Detect which cell encompasses the target text, then output its [X, Y] center coordinate. 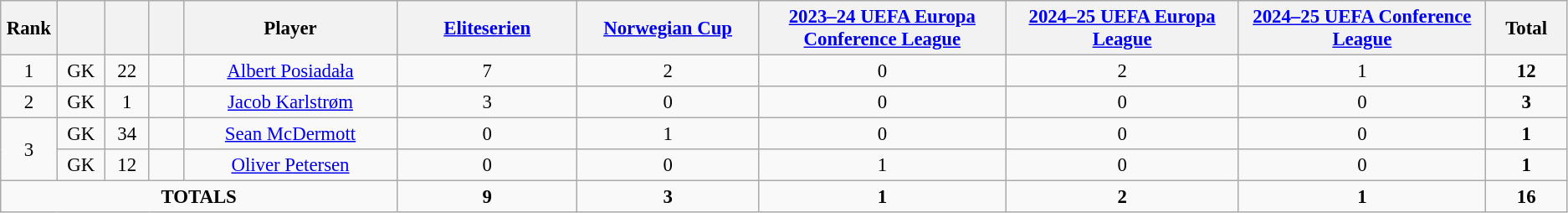
Albert Posiadała [290, 71]
2024–25 UEFA Europa League [1122, 29]
Rank [28, 29]
7 [487, 71]
2024–25 UEFA Conference League [1362, 29]
Norwegian Cup [668, 29]
TOTALS [199, 197]
Sean McDermott [290, 134]
2023–24 UEFA Europa Conference League [882, 29]
Jacob Karlstrøm [290, 102]
22 [126, 71]
Player [290, 29]
9 [487, 197]
Oliver Petersen [290, 165]
Eliteserien [487, 29]
34 [126, 134]
16 [1526, 197]
Total [1526, 29]
